Output the (x, y) coordinate of the center of the cell containing the given text.  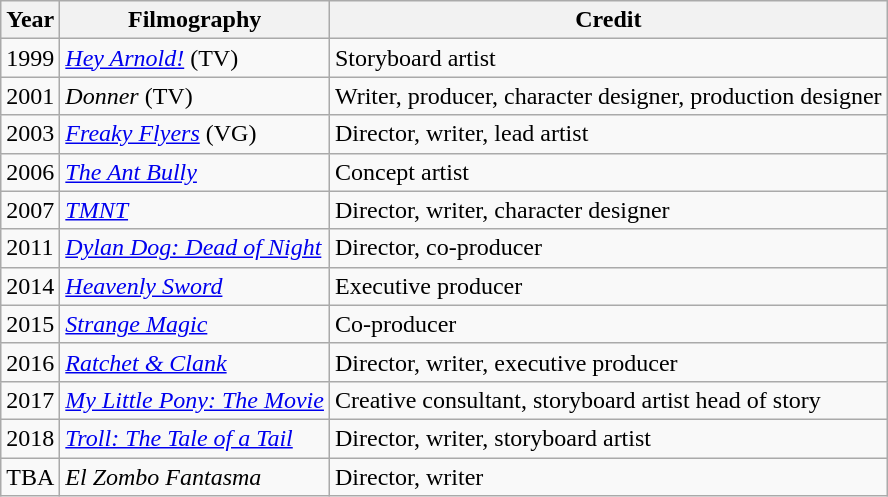
Hey Arnold! (TV) (195, 58)
2006 (30, 172)
Director, writer, lead artist (608, 134)
Concept artist (608, 172)
Strange Magic (195, 324)
2017 (30, 400)
Dylan Dog: Dead of Night (195, 248)
Storyboard artist (608, 58)
Creative consultant, storyboard artist head of story (608, 400)
2015 (30, 324)
Donner (TV) (195, 96)
Troll: The Tale of a Tail (195, 438)
Director, writer, storyboard artist (608, 438)
TMNT (195, 210)
Filmography (195, 20)
2001 (30, 96)
The Ant Bully (195, 172)
Freaky Flyers (VG) (195, 134)
2011 (30, 248)
Ratchet & Clank (195, 362)
Co-producer (608, 324)
2007 (30, 210)
Credit (608, 20)
Director, writer, character designer (608, 210)
Director, writer, executive producer (608, 362)
2003 (30, 134)
2014 (30, 286)
Year (30, 20)
My Little Pony: The Movie (195, 400)
Executive producer (608, 286)
2018 (30, 438)
Heavenly Sword (195, 286)
El Zombo Fantasma (195, 477)
TBA (30, 477)
Director, co-producer (608, 248)
Writer, producer, character designer, production designer (608, 96)
Director, writer (608, 477)
1999 (30, 58)
2016 (30, 362)
